For the text-containing cell, return its midpoint in (X, Y) coordinate format. 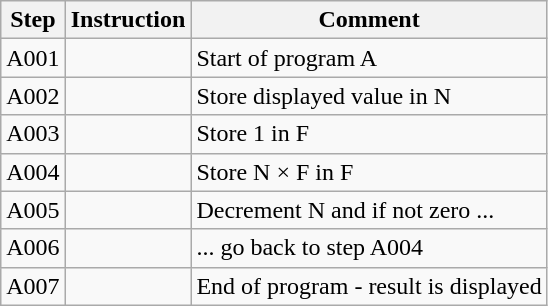
Store N × F in F (369, 172)
A004 (33, 172)
... go back to step A004 (369, 248)
End of program - result is displayed (369, 286)
Comment (369, 20)
A001 (33, 58)
Step (33, 20)
A005 (33, 210)
A006 (33, 248)
Start of program A (369, 58)
A003 (33, 134)
Instruction (128, 20)
A002 (33, 96)
A007 (33, 286)
Decrement N and if not zero ... (369, 210)
Store displayed value in N (369, 96)
Store 1 in F (369, 134)
